From the cell containing the given text, extract its center point as (X, Y) coordinate. 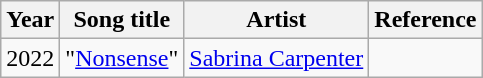
Artist (276, 20)
"Nonsense" (122, 58)
Sabrina Carpenter (276, 58)
Song title (122, 20)
Reference (426, 20)
2022 (30, 58)
Year (30, 20)
